Return [x, y] of the center of cell containing provided text 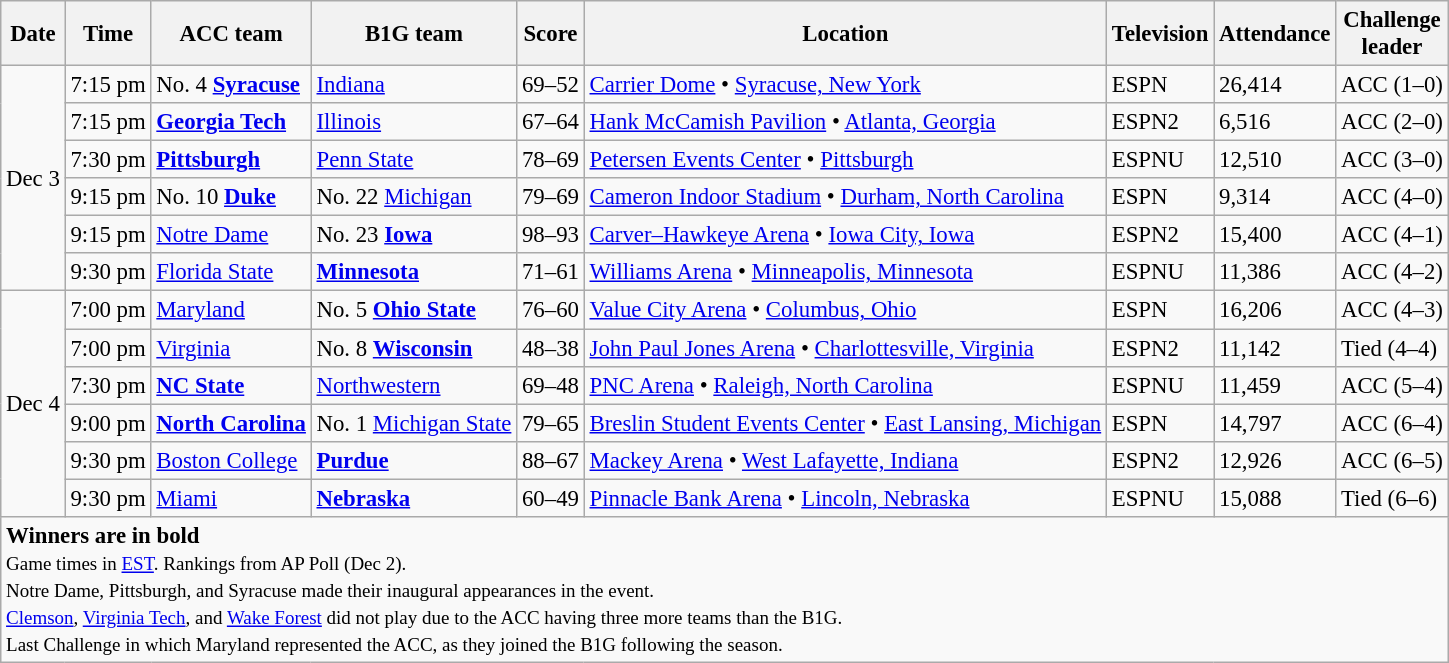
Attendance [1275, 34]
Virginia [231, 348]
Breslin Student Events Center • East Lansing, Michigan [845, 423]
Tied (6–6) [1392, 498]
Time [108, 34]
No. 5 Ohio State [414, 310]
69–52 [551, 85]
15,088 [1275, 498]
12,926 [1275, 460]
ACC (4–0) [1392, 197]
88–67 [551, 460]
ACC (6–4) [1392, 423]
98–93 [551, 235]
76–60 [551, 310]
26,414 [1275, 85]
Dec 3 [33, 179]
71–61 [551, 273]
ACC (4–2) [1392, 273]
14,797 [1275, 423]
No. 4 Syracuse [231, 85]
67–64 [551, 122]
60–49 [551, 498]
79–65 [551, 423]
ACC (6–5) [1392, 460]
12,510 [1275, 160]
Television [1160, 34]
Minnesota [414, 273]
Georgia Tech [231, 122]
ACC (2–0) [1392, 122]
Carver–Hawkeye Arena • Iowa City, Iowa [845, 235]
9:00 pm [108, 423]
Date [33, 34]
Boston College [231, 460]
11,142 [1275, 348]
16,206 [1275, 310]
Tied (4–4) [1392, 348]
North Carolina [231, 423]
Score [551, 34]
Notre Dame [231, 235]
B1G team [414, 34]
Pittsburgh [231, 160]
ACC team [231, 34]
Purdue [414, 460]
Northwestern [414, 385]
78–69 [551, 160]
No. 23 Iowa [414, 235]
Miami [231, 498]
Dec 4 [33, 404]
John Paul Jones Arena • Charlottesville, Virginia [845, 348]
Hank McCamish Pavilion • Atlanta, Georgia [845, 122]
ACC (3–0) [1392, 160]
ACC (1–0) [1392, 85]
Penn State [414, 160]
Cameron Indoor Stadium • Durham, North Carolina [845, 197]
Location [845, 34]
11,386 [1275, 273]
Indiana [414, 85]
No. 10 Duke [231, 197]
48–38 [551, 348]
Petersen Events Center • Pittsburgh [845, 160]
ACC (4–1) [1392, 235]
No. 22 Michigan [414, 197]
Mackey Arena • West Lafayette, Indiana [845, 460]
Williams Arena • Minneapolis, Minnesota [845, 273]
NC State [231, 385]
ACC (5–4) [1392, 385]
79–69 [551, 197]
Value City Arena • Columbus, Ohio [845, 310]
69–48 [551, 385]
6,516 [1275, 122]
Carrier Dome • Syracuse, New York [845, 85]
15,400 [1275, 235]
Pinnacle Bank Arena • Lincoln, Nebraska [845, 498]
No. 8 Wisconsin [414, 348]
11,459 [1275, 385]
Illinois [414, 122]
Nebraska [414, 498]
Maryland [231, 310]
PNC Arena • Raleigh, North Carolina [845, 385]
ACC (4–3) [1392, 310]
9,314 [1275, 197]
Challengeleader [1392, 34]
Florida State [231, 273]
No. 1 Michigan State [414, 423]
